Locate the cell with the specified text and output its (X, Y) center coordinate. 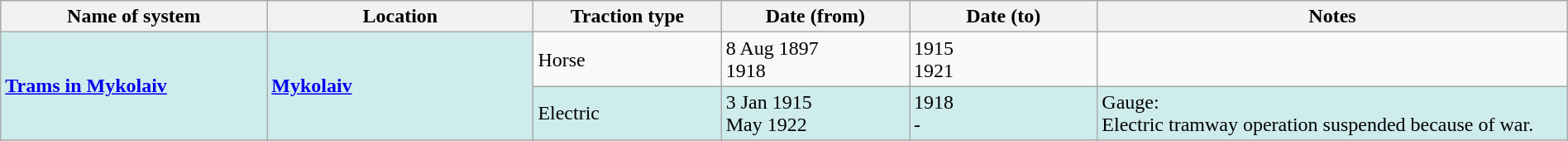
Traction type (627, 17)
1918- (1004, 113)
Trams in Mykolaiv (134, 86)
8 Aug 18971918 (815, 60)
Date (from) (815, 17)
19151921 (1004, 60)
Gauge: Electric tramway operation suspended because of war. (1332, 113)
3 Jan 1915May 1922 (815, 113)
Notes (1332, 17)
Electric (627, 113)
Date (to) (1004, 17)
Horse (627, 60)
Name of system (134, 17)
Location (400, 17)
Mykolaiv (400, 86)
